Scan for the cell matching the given text and deliver its (X, Y) coordinate at center. 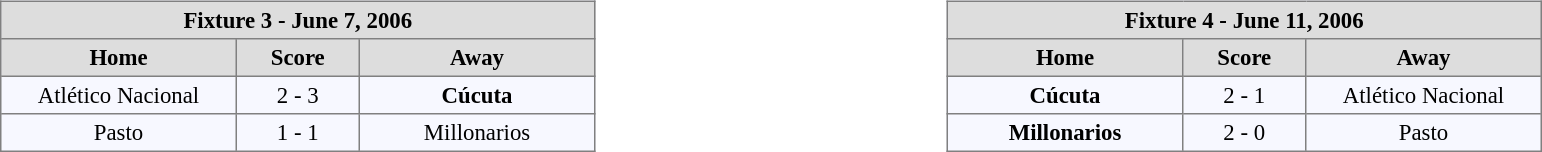
Fixture 4 - June 11, 2006 (1244, 20)
2 - 0 (1244, 133)
1 - 1 (298, 133)
Fixture 3 - June 7, 2006 (298, 20)
2 - 3 (298, 95)
2 - 1 (1244, 95)
